Locate the cell with the specified text and output its [x, y] center coordinate. 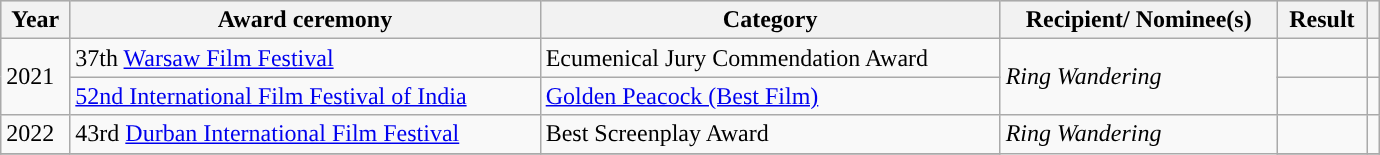
Recipient/ Nominee(s) [1138, 20]
Category [770, 20]
2022 [36, 134]
37th Warsaw Film Festival [305, 58]
43rd Durban International Film Festival [305, 134]
Result [1322, 20]
Year [36, 20]
Award ceremony [305, 20]
Ecumenical Jury Commendation Award [770, 58]
52nd International Film Festival of India [305, 96]
Best Screenplay Award [770, 134]
2021 [36, 77]
Golden Peacock (Best Film) [770, 96]
